Find where the given text appears and provide that cell's center as [x, y] coordinate. 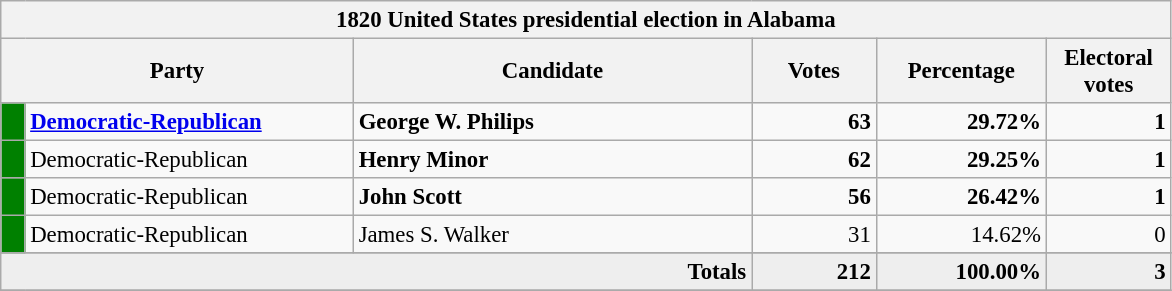
26.42% [961, 197]
George W. Philips [552, 122]
Electoral votes [1108, 72]
56 [814, 197]
Votes [814, 72]
James S. Walker [552, 235]
63 [814, 122]
Candidate [552, 72]
29.25% [961, 160]
Henry Minor [552, 160]
31 [814, 235]
John Scott [552, 197]
29.72% [961, 122]
1820 United States presidential election in Alabama [586, 20]
0 [1108, 235]
62 [814, 160]
14.62% [961, 235]
Percentage [961, 72]
Party [178, 72]
